Identify which cell holds the provided text, then report its (x, y) central coordinate. 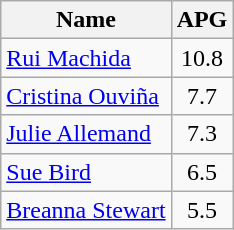
5.5 (202, 210)
Breanna Stewart (86, 210)
7.7 (202, 96)
Julie Allemand (86, 134)
Cristina Ouviña (86, 96)
Rui Machida (86, 58)
APG (202, 20)
Name (86, 20)
7.3 (202, 134)
Sue Bird (86, 172)
10.8 (202, 58)
6.5 (202, 172)
